Detect which cell encompasses the target text, then output its (x, y) center coordinate. 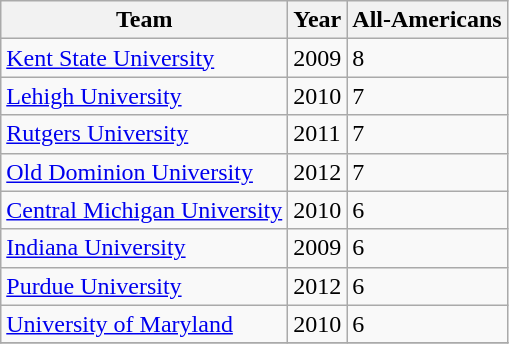
Team (144, 20)
Indiana University (144, 248)
Rutgers University (144, 134)
2011 (318, 134)
All-Americans (427, 20)
Kent State University (144, 58)
Central Michigan University (144, 210)
Lehigh University (144, 96)
8 (427, 58)
Year (318, 20)
Old Dominion University (144, 172)
Purdue University (144, 286)
University of Maryland (144, 324)
